Search for the cell housing the specified text and yield its (x, y) center coordinate. 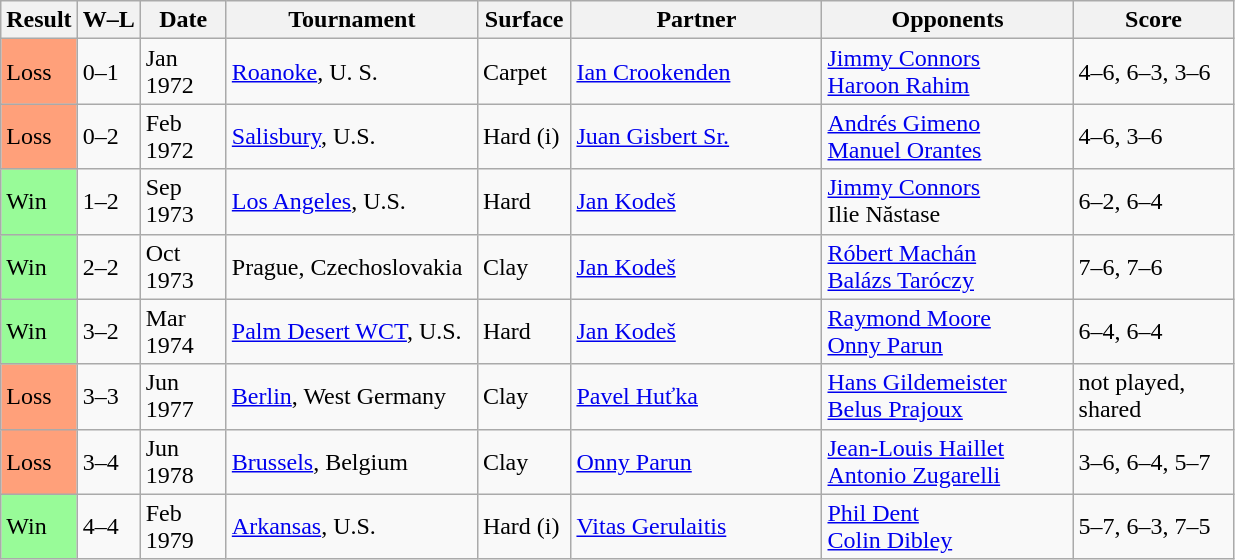
Róbert Machán Balázs Taróczy (948, 266)
5–7, 6–3, 7–5 (1154, 526)
1–2 (108, 202)
Ian Crookenden (696, 72)
Surface (524, 20)
4–4 (108, 526)
not played, shared (1154, 396)
7–6, 7–6 (1154, 266)
Feb 1979 (183, 526)
Andrés Gimeno Manuel Orantes (948, 136)
Date (183, 20)
Los Angeles, U.S. (352, 202)
Salisbury, U.S. (352, 136)
0–2 (108, 136)
Pavel Huťka (696, 396)
4–6, 3–6 (1154, 136)
2–2 (108, 266)
Prague, Czechoslovakia (352, 266)
Berlin, West Germany (352, 396)
Brussels, Belgium (352, 462)
Jimmy Connors Haroon Rahim (948, 72)
Carpet (524, 72)
W–L (108, 20)
Partner (696, 20)
3–2 (108, 332)
6–4, 6–4 (1154, 332)
Roanoke, U. S. (352, 72)
Jan 1972 (183, 72)
Palm Desert WCT, U.S. (352, 332)
Mar 1974 (183, 332)
Hans Gildemeister Belus Prajoux (948, 396)
0–1 (108, 72)
3–3 (108, 396)
Jimmy Connors Ilie Năstase (948, 202)
3–6, 6–4, 5–7 (1154, 462)
4–6, 6–3, 3–6 (1154, 72)
Opponents (948, 20)
Score (1154, 20)
Phil Dent Colin Dibley (948, 526)
Result (39, 20)
Arkansas, U.S. (352, 526)
6–2, 6–4 (1154, 202)
Raymond Moore Onny Parun (948, 332)
Jun 1977 (183, 396)
3–4 (108, 462)
Jean-Louis Haillet Antonio Zugarelli (948, 462)
Jun 1978 (183, 462)
Onny Parun (696, 462)
Juan Gisbert Sr. (696, 136)
Vitas Gerulaitis (696, 526)
Sep 1973 (183, 202)
Oct 1973 (183, 266)
Feb 1972 (183, 136)
Tournament (352, 20)
